Determine the [x, y] coordinate at the center of the cell enclosing the given text.  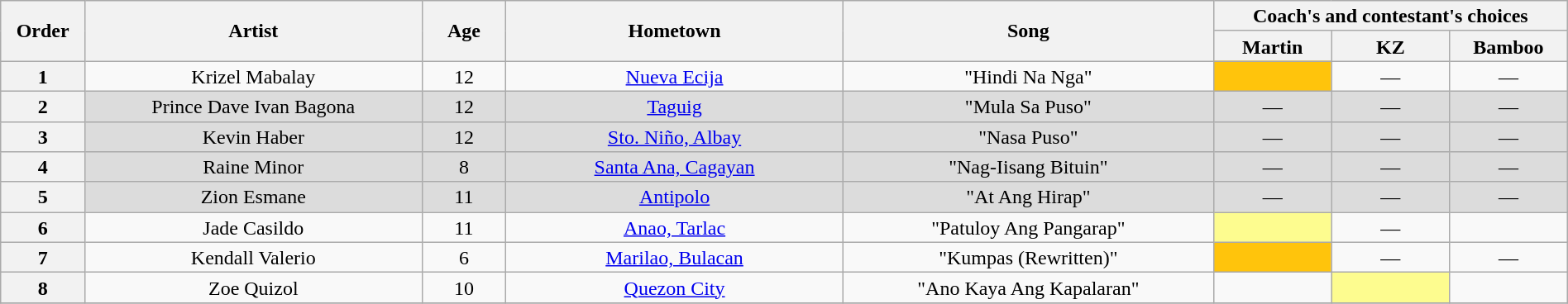
"Ano Kaya Ang Kapalaran" [1028, 287]
Krizel Mabalay [253, 76]
Song [1028, 31]
"Nag-Iisang Bituin" [1028, 167]
Artist [253, 31]
Santa Ana, Cagayan [675, 167]
Quezon City [675, 287]
Nueva Ecija [675, 76]
"Hindi Na Nga" [1028, 76]
Prince Dave Ivan Bagona [253, 106]
Zoe Quizol [253, 287]
Hometown [675, 31]
Anao, Tarlac [675, 228]
Kevin Haber [253, 137]
1 [43, 76]
10 [464, 287]
Bamboo [1508, 46]
"Patuloy Ang Pangarap" [1028, 228]
"At Ang Hirap" [1028, 197]
5 [43, 197]
Age [464, 31]
Jade Casildo [253, 228]
Coach's and contestant's choices [1390, 17]
Martin [1272, 46]
Marilao, Bulacan [675, 258]
Order [43, 31]
"Kumpas (Rewritten)" [1028, 258]
7 [43, 258]
Kendall Valerio [253, 258]
3 [43, 137]
Sto. Niño, Albay [675, 137]
Taguig [675, 106]
"Nasa Puso" [1028, 137]
4 [43, 167]
Antipolo [675, 197]
"Mula Sa Puso" [1028, 106]
Zion Esmane [253, 197]
KZ [1391, 46]
2 [43, 106]
Raine Minor [253, 167]
